Identify which cell holds the provided text, then report its (X, Y) central coordinate. 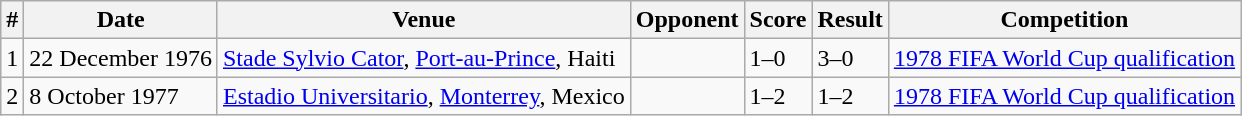
Opponent (687, 20)
8 October 1977 (121, 96)
# (12, 20)
Date (121, 20)
3–0 (850, 58)
Stade Sylvio Cator, Port-au-Prince, Haiti (424, 58)
Competition (1064, 20)
2 (12, 96)
Venue (424, 20)
Result (850, 20)
1–0 (778, 58)
1 (12, 58)
Score (778, 20)
Estadio Universitario, Monterrey, Mexico (424, 96)
22 December 1976 (121, 58)
